Locate the cell with the specified text and output its [X, Y] center coordinate. 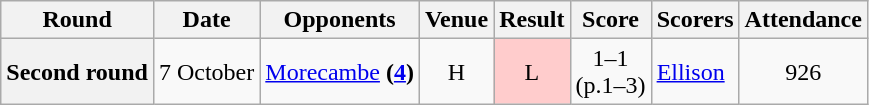
Round [78, 20]
1–1(p.1–3) [610, 72]
926 [803, 72]
Result [532, 20]
Score [610, 20]
Second round [78, 72]
7 October [206, 72]
Scorers [695, 20]
Attendance [803, 20]
Opponents [340, 20]
Morecambe (4) [340, 72]
L [532, 72]
Venue [456, 20]
H [456, 72]
Date [206, 20]
Ellison [695, 72]
